Find where the given text appears and provide that cell's center as [x, y] coordinate. 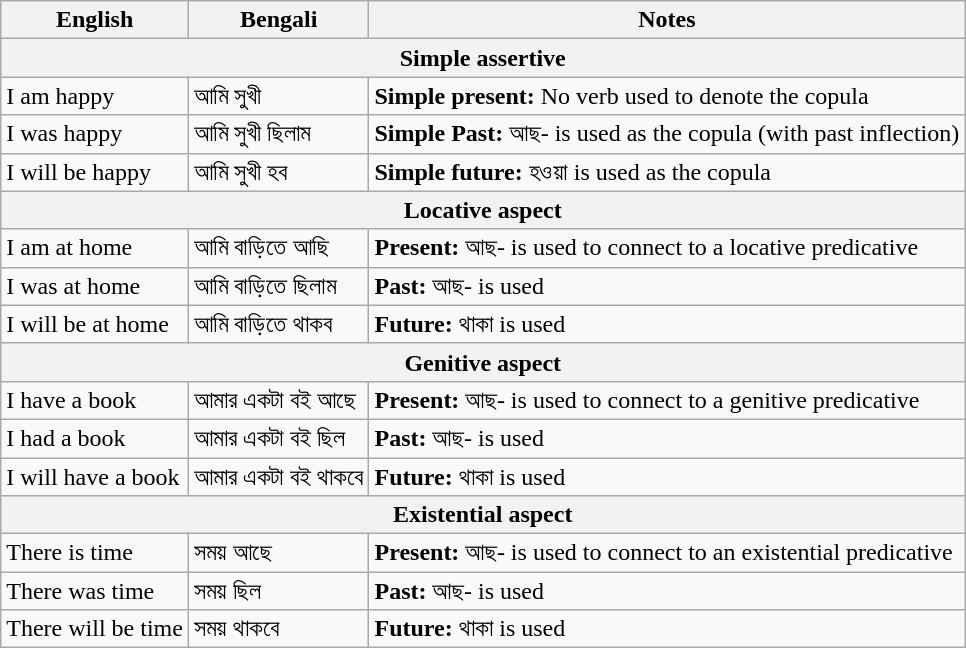
Simple assertive [483, 58]
Locative aspect [483, 210]
Existential aspect [483, 515]
Genitive aspect [483, 362]
Notes [667, 20]
সময় থাকবে [278, 629]
আমি বাড়িতে থাকব [278, 324]
আমার একটা বই থাকবে [278, 477]
আমি সুখী [278, 96]
সময় ছিল [278, 591]
English [95, 20]
আমার একটা বই ছিল [278, 438]
There was time [95, 591]
I have a book [95, 400]
আমি বাড়িতে আছি [278, 248]
I will have a book [95, 477]
Present: আছ- is used to connect to a genitive predicative [667, 400]
There is time [95, 553]
আমি বাড়িতে ছিলাম [278, 286]
I had a book [95, 438]
I will be at home [95, 324]
Simple Past: আছ- is used as the copula (with past inflection) [667, 134]
Bengali [278, 20]
আমি সুখী হব [278, 172]
Present: আছ- is used to connect to an existential predicative [667, 553]
Simple future: হওয়া is used as the copula [667, 172]
There will be time [95, 629]
I am at home [95, 248]
I was happy [95, 134]
I am happy [95, 96]
I was at home [95, 286]
সময় আছে [278, 553]
আমি সুখী ছিলাম [278, 134]
Present: আছ- is used to connect to a locative predicative [667, 248]
আমার একটা বই আছে [278, 400]
I will be happy [95, 172]
Simple present: No verb used to denote the copula [667, 96]
